Provide the [X, Y] coordinate of the cell's center where the given text is located.  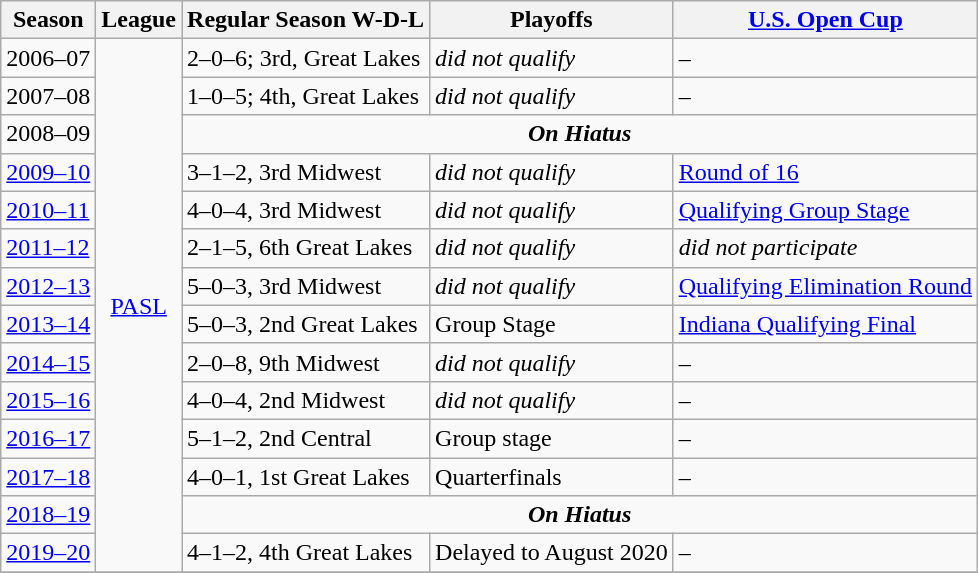
2017–18 [48, 477]
4–0–4, 2nd Midwest [306, 400]
2010–11 [48, 210]
2009–10 [48, 172]
2008–09 [48, 134]
2015–16 [48, 400]
3–1–2, 3rd Midwest [306, 172]
Group stage [552, 438]
PASL [139, 306]
5–0–3, 2nd Great Lakes [306, 324]
2012–13 [48, 286]
2019–20 [48, 553]
Delayed to August 2020 [552, 553]
2–0–8, 9th Midwest [306, 362]
2–0–6; 3rd, Great Lakes [306, 58]
Indiana Qualifying Final [825, 324]
Qualifying Group Stage [825, 210]
Group Stage [552, 324]
2006–07 [48, 58]
Regular Season W-D-L [306, 20]
4–1–2, 4th Great Lakes [306, 553]
Qualifying Elimination Round [825, 286]
5–1–2, 2nd Central [306, 438]
Season [48, 20]
did not participate [825, 248]
2014–15 [48, 362]
2007–08 [48, 96]
5–0–3, 3rd Midwest [306, 286]
2013–14 [48, 324]
2011–12 [48, 248]
U.S. Open Cup [825, 20]
2–1–5, 6th Great Lakes [306, 248]
4–0–1, 1st Great Lakes [306, 477]
Quarterfinals [552, 477]
2016–17 [48, 438]
Playoffs [552, 20]
League [139, 20]
2018–19 [48, 515]
4–0–4, 3rd Midwest [306, 210]
Round of 16 [825, 172]
1–0–5; 4th, Great Lakes [306, 96]
